Return the [X, Y] coordinate for the center point of the cell that contains the specified text.  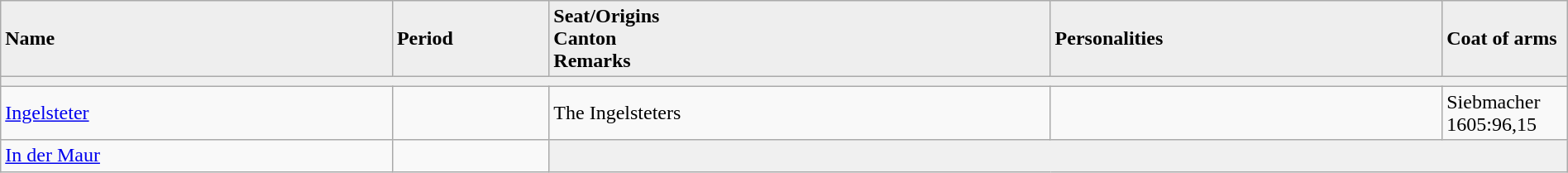
Seat/Origins Canton Remarks [800, 39]
Coat of arms [1505, 39]
Name [197, 39]
Ingelsteter [197, 113]
Personalities [1246, 39]
Period [470, 39]
The Ingelsteters [800, 113]
In der Maur [197, 156]
Siebmacher 1605:96,15 [1505, 113]
